Return [X, Y] of the center of cell containing provided text 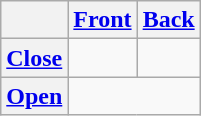
Open [34, 96]
Close [34, 58]
Front [102, 20]
Back [168, 20]
